Determine the (X, Y) coordinate at the center of the cell enclosing the given text.  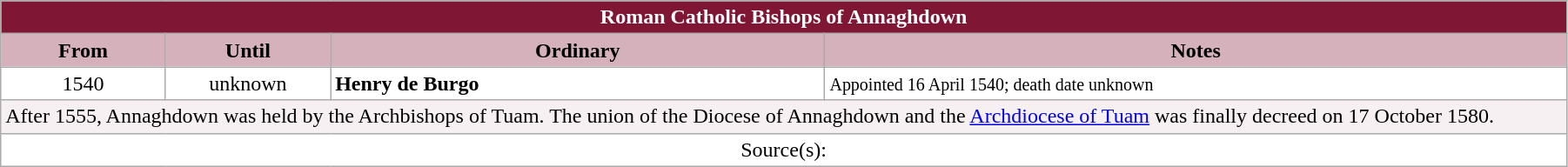
Notes (1196, 50)
unknown (247, 83)
Appointed 16 April 1540; death date unknown (1196, 83)
From (84, 50)
Henry de Burgo (578, 83)
Source(s): (784, 150)
Ordinary (578, 50)
Until (247, 50)
1540 (84, 83)
Roman Catholic Bishops of Annaghdown (784, 17)
